Output the [X, Y] coordinate of the center of the cell containing the given text.  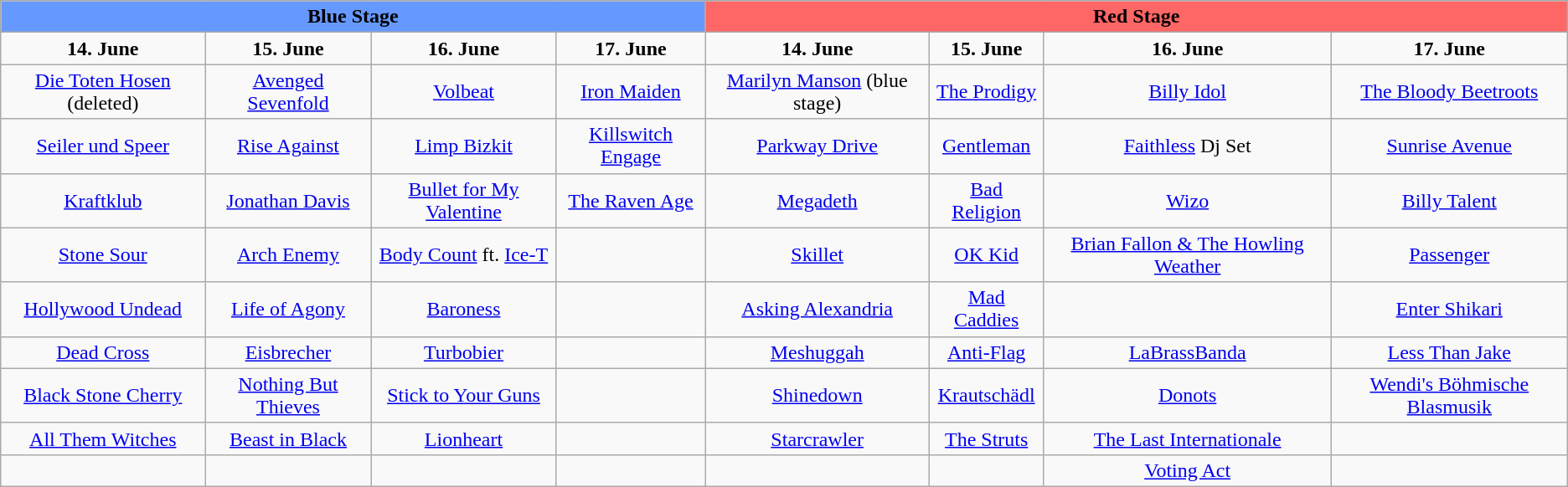
Billy Idol [1188, 92]
The Last Internationale [1188, 438]
Nothing But Thieves [288, 395]
Dead Cross [103, 352]
Hollywood Undead [103, 310]
Megadeth [818, 201]
Jonathan Davis [288, 201]
Brian Fallon & The Howling Weather [1188, 254]
All Them Witches [103, 438]
Turbobier [464, 352]
Enter Shikari [1449, 310]
Limp Bizkit [464, 146]
Bullet for My Valentine [464, 201]
The Struts [987, 438]
Red Stage [1136, 17]
Killswitch Engage [631, 146]
Less Than Jake [1449, 352]
Volbeat [464, 92]
OK Kid [987, 254]
The Raven Age [631, 201]
Voting Act [1188, 470]
Life of Agony [288, 310]
Rise Against [288, 146]
Mad Caddies [987, 310]
Stick to Your Guns [464, 395]
Krautschädl [987, 395]
Asking Alexandria [818, 310]
Stone Sour [103, 254]
Seiler und Speer [103, 146]
LaBrassBanda [1188, 352]
Beast in Black [288, 438]
Baroness [464, 310]
Kraftklub [103, 201]
Meshuggah [818, 352]
Blue Stage [353, 17]
Wendi's Böhmische Blasmusik [1449, 395]
Sunrise Avenue [1449, 146]
Eisbrecher [288, 352]
Faithless Dj Set [1188, 146]
Die Toten Hosen (deleted) [103, 92]
Body Count ft. Ice-T [464, 254]
Iron Maiden [631, 92]
Black Stone Cherry [103, 395]
The Prodigy [987, 92]
Donots [1188, 395]
Skillet [818, 254]
Starcrawler [818, 438]
Billy Talent [1449, 201]
Marilyn Manson (blue stage) [818, 92]
Arch Enemy [288, 254]
Shinedown [818, 395]
Gentleman [987, 146]
Bad Religion [987, 201]
Parkway Drive [818, 146]
Lionheart [464, 438]
Avenged Sevenfold [288, 92]
Wizo [1188, 201]
Passenger [1449, 254]
The Bloody Beetroots [1449, 92]
Anti-Flag [987, 352]
